Return (x, y) of the center of cell containing provided text 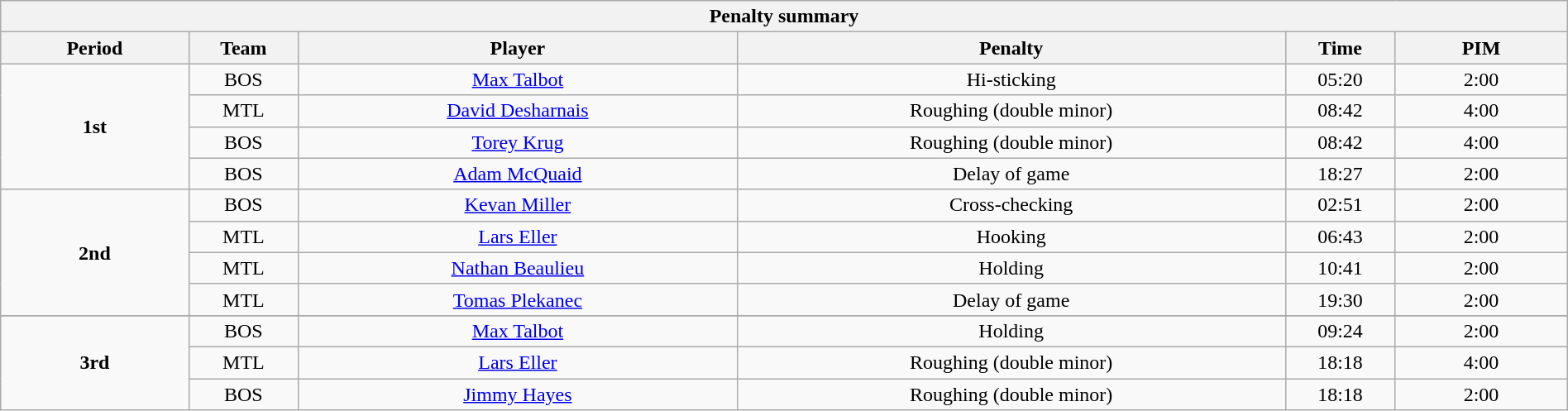
02:51 (1340, 205)
Torey Krug (518, 142)
Team (243, 48)
05:20 (1340, 79)
Kevan Miller (518, 205)
Period (94, 48)
David Desharnais (518, 111)
2nd (94, 252)
19:30 (1340, 299)
Player (518, 48)
18:27 (1340, 174)
3rd (94, 362)
10:41 (1340, 268)
PIM (1481, 48)
Time (1340, 48)
09:24 (1340, 331)
Tomas Plekanec (518, 299)
Penalty (1011, 48)
Jimmy Hayes (518, 394)
Hooking (1011, 237)
Cross-checking (1011, 205)
1st (94, 127)
Hi-sticking (1011, 79)
06:43 (1340, 237)
Penalty summary (784, 17)
Nathan Beaulieu (518, 268)
Adam McQuaid (518, 174)
